Provide the (X, Y) coordinate of the cell's center where the given text is located.  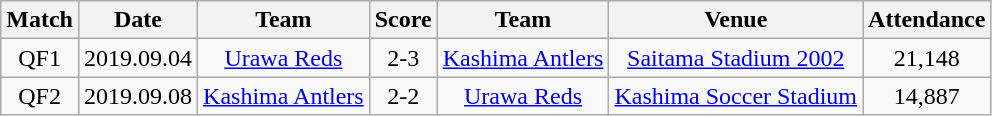
2-3 (403, 58)
Saitama Stadium 2002 (736, 58)
Match (40, 20)
21,148 (927, 58)
Venue (736, 20)
2-2 (403, 96)
2019.09.08 (138, 96)
Score (403, 20)
Date (138, 20)
2019.09.04 (138, 58)
QF2 (40, 96)
QF1 (40, 58)
Attendance (927, 20)
14,887 (927, 96)
Kashima Soccer Stadium (736, 96)
